Determine the [X, Y] coordinate at the center of the cell enclosing the given text.  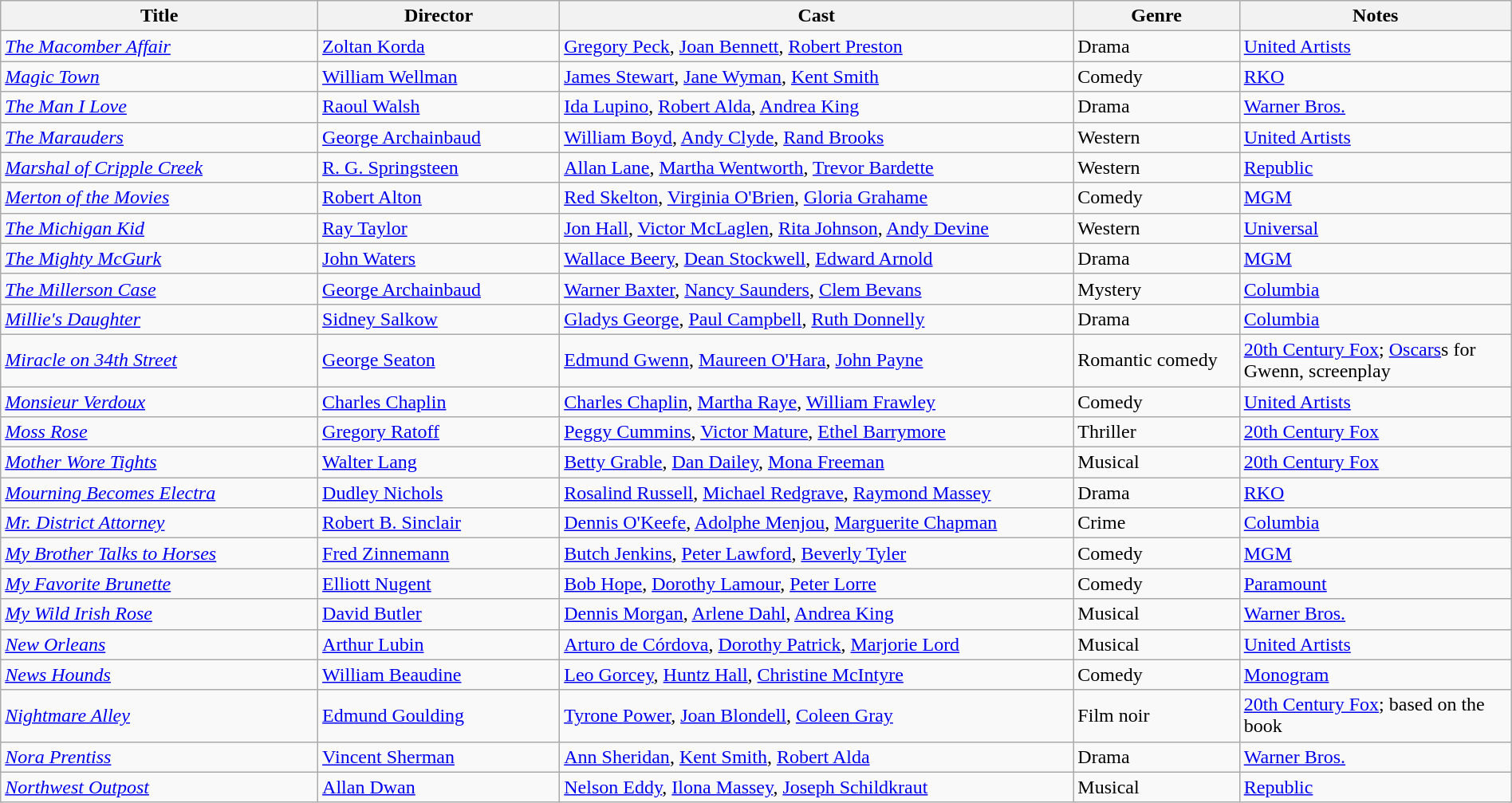
New Orleans [159, 644]
Bob Hope, Dorothy Lamour, Peter Lorre [817, 584]
The Marauders [159, 137]
Romantic comedy [1156, 360]
Sidney Salkow [439, 319]
20th Century Fox; based on the book [1375, 716]
My Wild Irish Rose [159, 614]
Edmund Gwenn, Maureen O'Hara, John Payne [817, 360]
William Boyd, Andy Clyde, Rand Brooks [817, 137]
Charles Chaplin, Martha Raye, William Frawley [817, 401]
20th Century Fox; Oscarss for Gwenn, screenplay [1375, 360]
Director [439, 16]
Universal [1375, 228]
Mother Wore Tights [159, 463]
Ida Lupino, Robert Alda, Andrea King [817, 107]
The Man I Love [159, 107]
Vincent Sherman [439, 757]
Edmund Goulding [439, 716]
Nightmare Alley [159, 716]
R. G. Springsteen [439, 167]
The Macomber Affair [159, 46]
Butch Jenkins, Peter Lawford, Beverly Tyler [817, 553]
Gladys George, Paul Campbell, Ruth Donnelly [817, 319]
The Michigan Kid [159, 228]
Gregory Ratoff [439, 432]
Tyrone Power, Joan Blondell, Coleen Gray [817, 716]
Northwest Outpost [159, 787]
Mr. District Attorney [159, 523]
Dudley Nichols [439, 493]
Monogram [1375, 675]
The Mighty McGurk [159, 258]
Allan Dwan [439, 787]
James Stewart, Jane Wyman, Kent Smith [817, 77]
Genre [1156, 16]
Millie's Daughter [159, 319]
Walter Lang [439, 463]
William Beaudine [439, 675]
Nelson Eddy, Ilona Massey, Joseph Schildkraut [817, 787]
Elliott Nugent [439, 584]
Mystery [1156, 289]
Fred Zinnemann [439, 553]
Charles Chaplin [439, 401]
Wallace Beery, Dean Stockwell, Edward Arnold [817, 258]
Arturo de Córdova, Dorothy Patrick, Marjorie Lord [817, 644]
David Butler [439, 614]
Thriller [1156, 432]
Marshal of Cripple Creek [159, 167]
Warner Baxter, Nancy Saunders, Clem Bevans [817, 289]
Crime [1156, 523]
Merton of the Movies [159, 198]
My Favorite Brunette [159, 584]
Miracle on 34th Street [159, 360]
Allan Lane, Martha Wentworth, Trevor Bardette [817, 167]
Moss Rose [159, 432]
Title [159, 16]
News Hounds [159, 675]
Monsieur Verdoux [159, 401]
John Waters [439, 258]
Peggy Cummins, Victor Mature, Ethel Barrymore [817, 432]
Jon Hall, Victor McLaglen, Rita Johnson, Andy Devine [817, 228]
The Millerson Case [159, 289]
Mourning Becomes Electra [159, 493]
Red Skelton, Virginia O'Brien, Gloria Grahame [817, 198]
Paramount [1375, 584]
Gregory Peck, Joan Bennett, Robert Preston [817, 46]
Cast [817, 16]
Zoltan Korda [439, 46]
Dennis O'Keefe, Adolphe Menjou, Marguerite Chapman [817, 523]
Film noir [1156, 716]
Leo Gorcey, Huntz Hall, Christine McIntyre [817, 675]
Ray Taylor [439, 228]
Raoul Walsh [439, 107]
William Wellman [439, 77]
Magic Town [159, 77]
My Brother Talks to Horses [159, 553]
Ann Sheridan, Kent Smith, Robert Alda [817, 757]
Robert B. Sinclair [439, 523]
Betty Grable, Dan Dailey, Mona Freeman [817, 463]
George Seaton [439, 360]
Nora Prentiss [159, 757]
Arthur Lubin [439, 644]
Rosalind Russell, Michael Redgrave, Raymond Massey [817, 493]
Dennis Morgan, Arlene Dahl, Andrea King [817, 614]
Notes [1375, 16]
Robert Alton [439, 198]
